Return [x, y] of the center of cell containing provided text 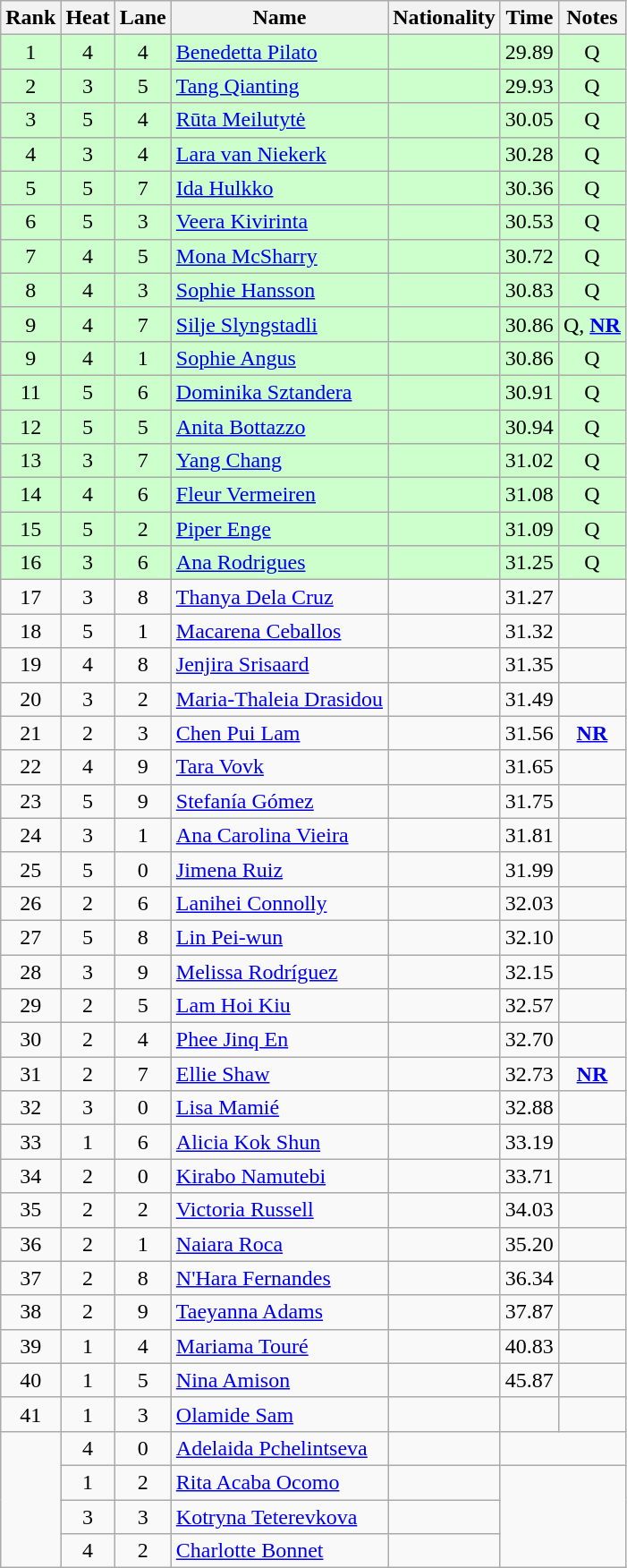
Sophie Angus [279, 358]
32.88 [530, 1108]
Veera Kivirinta [279, 222]
21 [30, 733]
22 [30, 767]
Lin Pei-wun [279, 937]
33.71 [530, 1176]
N'Hara Fernandes [279, 1278]
23 [30, 801]
31.02 [530, 461]
31.35 [530, 665]
Benedetta Pilato [279, 52]
Kotryna Teterevkova [279, 1517]
Dominika Sztandera [279, 392]
Chen Pui Lam [279, 733]
16 [30, 563]
Lanihei Connolly [279, 903]
30.05 [530, 120]
Notes [592, 18]
33.19 [530, 1142]
Silje Slyngstadli [279, 324]
36.34 [530, 1278]
31.65 [530, 767]
32.15 [530, 971]
Tang Qianting [279, 86]
Adelaida Pchelintseva [279, 1448]
Q, NR [592, 324]
31.56 [530, 733]
Lisa Mamié [279, 1108]
Alicia Kok Shun [279, 1142]
29.89 [530, 52]
30.53 [530, 222]
30.94 [530, 427]
Melissa Rodríguez [279, 971]
Taeyanna Adams [279, 1312]
14 [30, 495]
32.57 [530, 1006]
Macarena Ceballos [279, 631]
30.83 [530, 290]
36 [30, 1244]
13 [30, 461]
Nina Amison [279, 1380]
Fleur Vermeiren [279, 495]
27 [30, 937]
Jimena Ruiz [279, 869]
38 [30, 1312]
Anita Bottazzo [279, 427]
Thanya Dela Cruz [279, 597]
30.28 [530, 154]
31.49 [530, 699]
37 [30, 1278]
31.08 [530, 495]
Rūta Meilutytė [279, 120]
18 [30, 631]
Naiara Roca [279, 1244]
34.03 [530, 1210]
Name [279, 18]
31.27 [530, 597]
Lara van Niekerk [279, 154]
Ellie Shaw [279, 1074]
30.91 [530, 392]
Yang Chang [279, 461]
31.75 [530, 801]
17 [30, 597]
Olamide Sam [279, 1414]
35 [30, 1210]
Mariama Touré [279, 1346]
20 [30, 699]
Stefanía Gómez [279, 801]
12 [30, 427]
Sophie Hansson [279, 290]
33 [30, 1142]
Time [530, 18]
30.72 [530, 256]
Kirabo Namutebi [279, 1176]
31 [30, 1074]
32 [30, 1108]
26 [30, 903]
31.09 [530, 529]
15 [30, 529]
28 [30, 971]
30.36 [530, 188]
32.70 [530, 1040]
Piper Enge [279, 529]
45.87 [530, 1380]
11 [30, 392]
Tara Vovk [279, 767]
32.03 [530, 903]
41 [30, 1414]
Mona McSharry [279, 256]
29 [30, 1006]
39 [30, 1346]
31.81 [530, 835]
35.20 [530, 1244]
Maria-Thaleia Drasidou [279, 699]
31.99 [530, 869]
Lam Hoi Kiu [279, 1006]
29.93 [530, 86]
Jenjira Srisaard [279, 665]
Victoria Russell [279, 1210]
Rita Acaba Ocomo [279, 1482]
31.32 [530, 631]
37.87 [530, 1312]
Nationality [445, 18]
Rank [30, 18]
19 [30, 665]
25 [30, 869]
34 [30, 1176]
32.73 [530, 1074]
Charlotte Bonnet [279, 1551]
30 [30, 1040]
Phee Jinq En [279, 1040]
40 [30, 1380]
32.10 [530, 937]
24 [30, 835]
Heat [88, 18]
40.83 [530, 1346]
Ana Rodrigues [279, 563]
Ida Hulkko [279, 188]
31.25 [530, 563]
Lane [143, 18]
Ana Carolina Vieira [279, 835]
